Return (X, Y) of the center of cell containing provided text 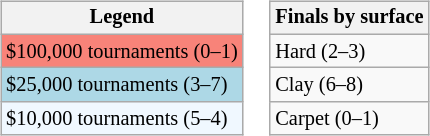
Hard (2–3) (349, 51)
$25,000 tournaments (3–7) (122, 85)
Clay (6–8) (349, 85)
Carpet (0–1) (349, 119)
Legend (122, 18)
$100,000 tournaments (0–1) (122, 51)
Finals by surface (349, 18)
$10,000 tournaments (5–4) (122, 119)
